For the text-containing cell, return its midpoint in [x, y] coordinate format. 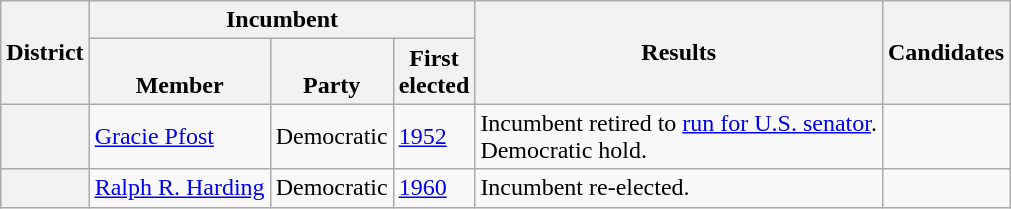
Incumbent [282, 20]
Firstelected [434, 72]
Ralph R. Harding [180, 188]
Party [332, 72]
1952 [434, 136]
1960 [434, 188]
Member [180, 72]
Candidates [946, 52]
Incumbent re-elected. [679, 188]
Results [679, 52]
Incumbent retired to run for U.S. senator.Democratic hold. [679, 136]
Gracie Pfost [180, 136]
District [45, 52]
